Output the (x, y) coordinate of the center of the cell containing the given text.  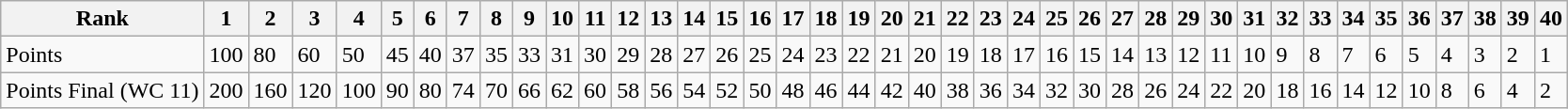
54 (694, 90)
42 (891, 90)
70 (496, 90)
66 (528, 90)
46 (825, 90)
74 (463, 90)
Points Final (WC 11) (102, 90)
56 (662, 90)
62 (562, 90)
200 (226, 90)
58 (628, 90)
45 (397, 54)
39 (1517, 19)
48 (793, 90)
Points (102, 54)
44 (859, 90)
Rank (102, 19)
52 (728, 90)
120 (314, 90)
90 (397, 90)
160 (271, 90)
